Detect which cell encompasses the target text, then output its (x, y) center coordinate. 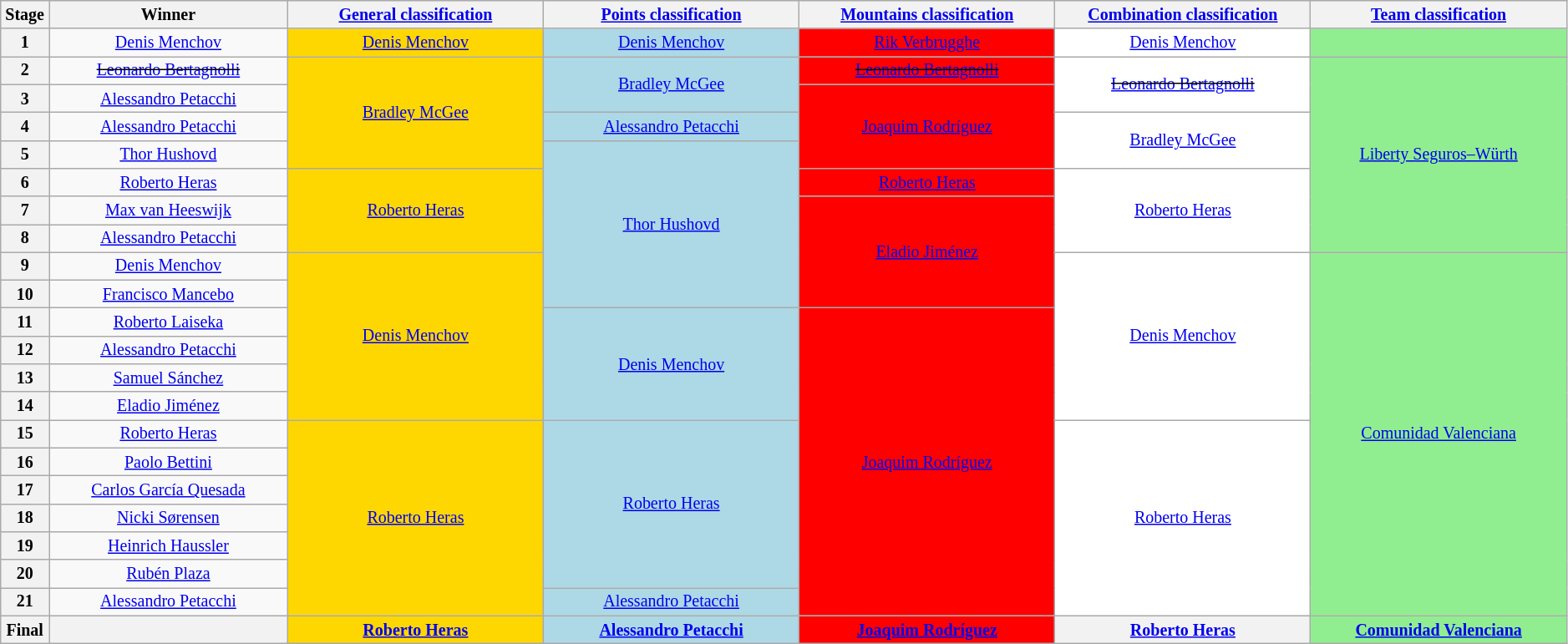
16 (25, 463)
8 (25, 239)
9 (25, 266)
Stage (25, 15)
17 (25, 489)
Rubén Plaza (169, 573)
4 (25, 127)
6 (25, 182)
General classification (415, 15)
Max van Heeswijk (169, 210)
Heinrich Haussler (169, 546)
Samuel Sánchez (169, 378)
Final (25, 630)
18 (25, 518)
3 (25, 99)
5 (25, 154)
Roberto Laiseka (169, 322)
Points classification (671, 15)
19 (25, 546)
Mountains classification (927, 15)
Francisco Mancebo (169, 294)
Team classification (1439, 15)
2 (25, 70)
7 (25, 210)
Liberty Seguros–Würth (1439, 155)
13 (25, 378)
15 (25, 434)
Carlos García Quesada (169, 489)
10 (25, 294)
Nicki Sørensen (169, 518)
Winner (169, 15)
1 (25, 43)
Combination classification (1183, 15)
11 (25, 322)
12 (25, 351)
Rik Verbrugghe (927, 43)
21 (25, 601)
20 (25, 573)
14 (25, 406)
Paolo Bettini (169, 463)
